Find where the given text appears and provide that cell's center as (x, y) coordinate. 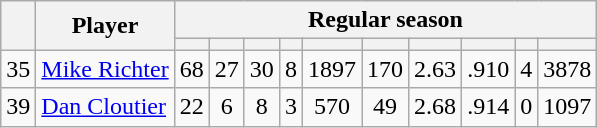
2.68 (436, 107)
4 (526, 69)
35 (18, 69)
1897 (332, 69)
.910 (488, 69)
30 (262, 69)
3878 (568, 69)
68 (192, 69)
49 (386, 107)
2.63 (436, 69)
3 (290, 107)
170 (386, 69)
39 (18, 107)
Dan Cloutier (105, 107)
.914 (488, 107)
6 (226, 107)
Player (105, 26)
570 (332, 107)
0 (526, 107)
1097 (568, 107)
Mike Richter (105, 69)
Regular season (386, 20)
27 (226, 69)
22 (192, 107)
